Return the (X, Y) coordinate for the center point of the cell that contains the specified text.  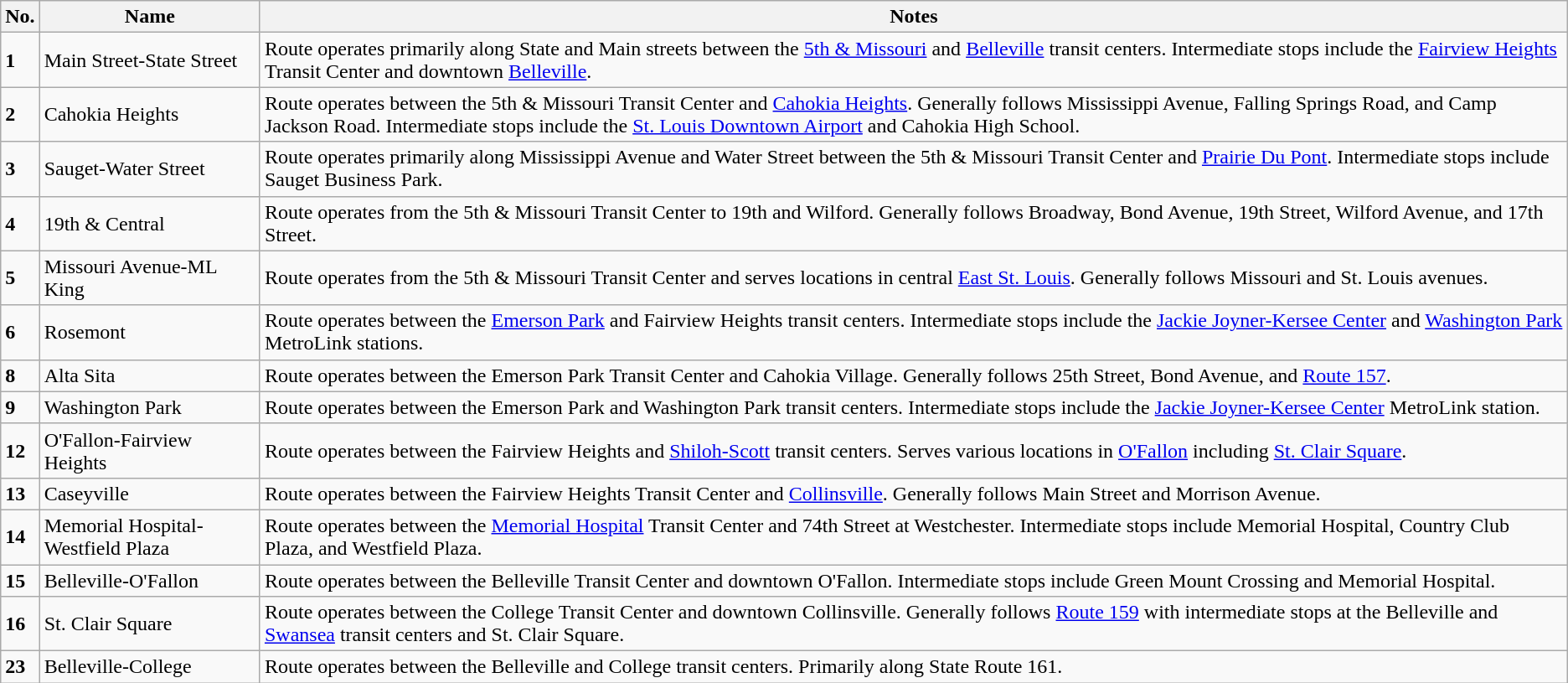
1 (20, 60)
Missouri Avenue-ML King (149, 278)
Belleville-O'Fallon (149, 581)
No. (20, 17)
Cahokia Heights (149, 114)
Caseyville (149, 494)
Notes (913, 17)
9 (20, 407)
Route operates between the Fairview Heights Transit Center and Collinsville. Generally follows Main Street and Morrison Avenue. (913, 494)
3 (20, 169)
St. Clair Square (149, 623)
14 (20, 536)
15 (20, 581)
2 (20, 114)
6 (20, 332)
Main Street-State Street (149, 60)
16 (20, 623)
Alta Sita (149, 375)
Route operates between the Belleville and College transit centers. Primarily along State Route 161. (913, 667)
Memorial Hospital-Westfield Plaza (149, 536)
Route operates between the Emerson Park Transit Center and Cahokia Village. Generally follows 25th Street, Bond Avenue, and Route 157. (913, 375)
12 (20, 451)
4 (20, 223)
23 (20, 667)
19th & Central (149, 223)
Route operates between the Belleville Transit Center and downtown O'Fallon. Intermediate stops include Green Mount Crossing and Memorial Hospital. (913, 581)
13 (20, 494)
Washington Park (149, 407)
Route operates between the Fairview Heights and Shiloh-Scott transit centers. Serves various locations in O'Fallon including St. Clair Square. (913, 451)
5 (20, 278)
Sauget-Water Street (149, 169)
Rosemont (149, 332)
Name (149, 17)
O'Fallon-Fairview Heights (149, 451)
Belleville-College (149, 667)
8 (20, 375)
